For the text-containing cell, return its midpoint in (X, Y) coordinate format. 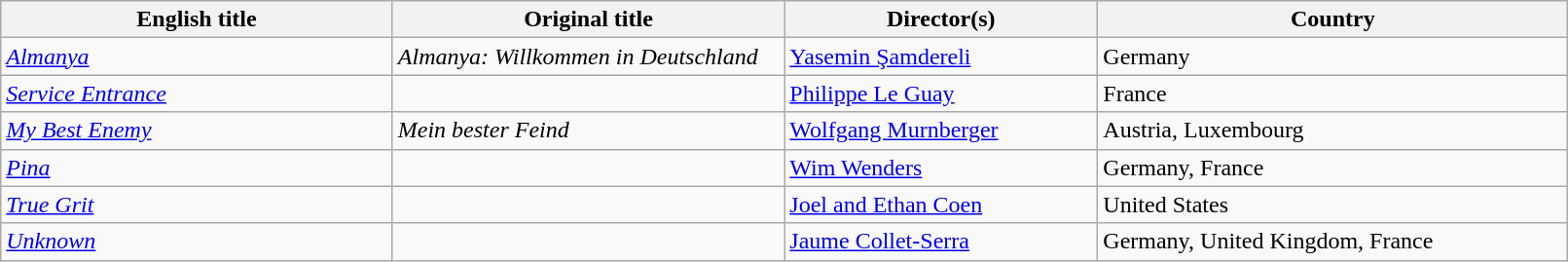
Almanya (197, 56)
Pina (197, 168)
Service Entrance (197, 94)
My Best Enemy (197, 131)
Country (1333, 19)
France (1333, 94)
United States (1333, 205)
Director(s) (941, 19)
Almanya: Willkommen in Deutschland (588, 56)
Austria, Luxembourg (1333, 131)
English title (197, 19)
Yasemin Şamdereli (941, 56)
True Grit (197, 205)
Mein bester Feind (588, 131)
Wim Wenders (941, 168)
Germany, France (1333, 168)
Unknown (197, 242)
Original title (588, 19)
Wolfgang Murnberger (941, 131)
Philippe Le Guay (941, 94)
Jaume Collet-Serra (941, 242)
Joel and Ethan Coen (941, 205)
Germany, United Kingdom, France (1333, 242)
Germany (1333, 56)
